For the text-containing cell, return its midpoint in (x, y) coordinate format. 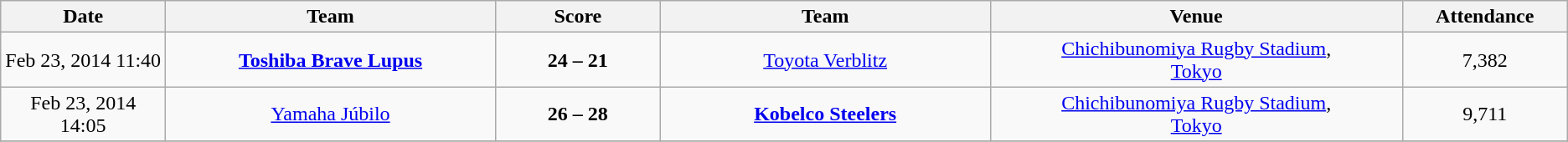
24 – 21 (578, 60)
Toshiba Brave Lupus (331, 60)
9,711 (1484, 114)
26 – 28 (578, 114)
Kobelco Steelers (825, 114)
Toyota Verblitz (825, 60)
Yamaha Júbilo (331, 114)
Date (84, 17)
Feb 23, 2014 14:05 (84, 114)
Score (578, 17)
Venue (1196, 17)
Feb 23, 2014 11:40 (84, 60)
Attendance (1484, 17)
7,382 (1484, 60)
